Scan for the cell matching the given text and deliver its (x, y) coordinate at center. 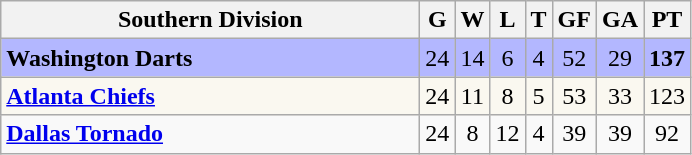
Dallas Tornado (210, 134)
123 (668, 96)
GF (574, 20)
52 (574, 58)
G (438, 20)
137 (668, 58)
L (508, 20)
11 (472, 96)
Atlanta Chiefs (210, 96)
53 (574, 96)
12 (508, 134)
6 (508, 58)
33 (620, 96)
GA (620, 20)
W (472, 20)
T (538, 20)
14 (472, 58)
92 (668, 134)
Southern Division (210, 20)
5 (538, 96)
Washington Darts (210, 58)
29 (620, 58)
PT (668, 20)
